Return the [x, y] coordinate for the center point of the cell that contains the specified text.  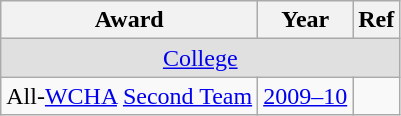
Ref [376, 20]
All-WCHA Second Team [130, 96]
2009–10 [306, 96]
Award [130, 20]
College [200, 58]
Year [306, 20]
